Return the (X, Y) coordinate for the center point of the cell that contains the specified text.  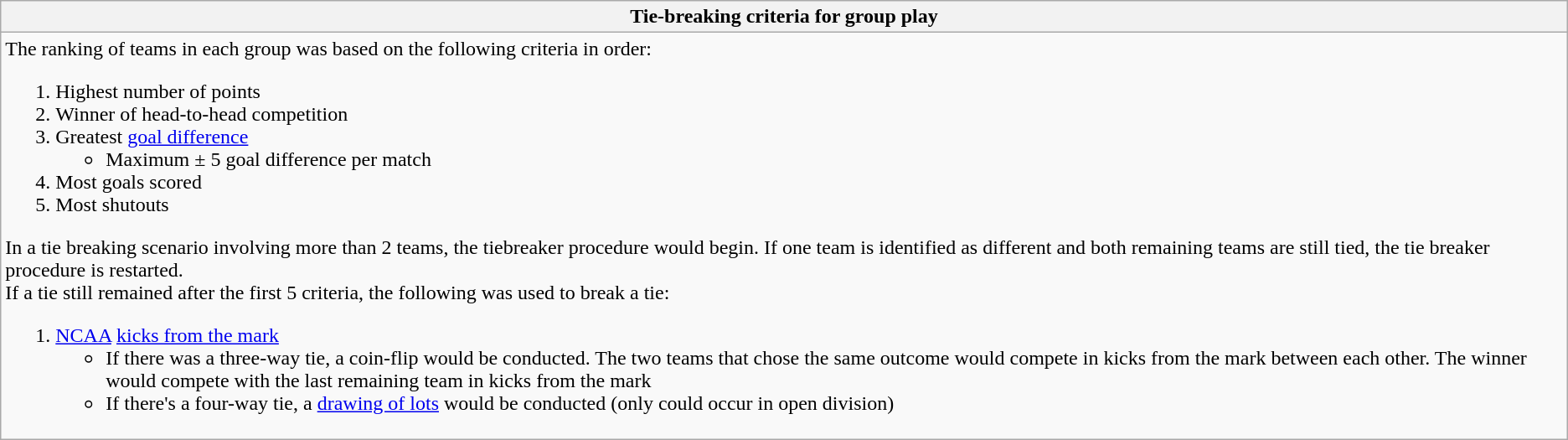
Tie-breaking criteria for group play (784, 17)
